Provide the [X, Y] coordinate of the cell's center where the given text is located.  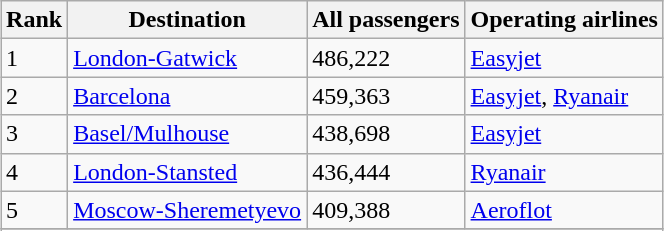
438,698 [386, 134]
Destination [188, 20]
1 [34, 58]
Aeroflot [564, 210]
Barcelona [188, 96]
Moscow-Sheremetyevo [188, 210]
Rank [34, 20]
4 [34, 172]
3 [34, 134]
Basel/Mulhouse [188, 134]
Easyjet, Ryanair [564, 96]
Operating airlines [564, 20]
5 [34, 210]
486,222 [386, 58]
London-Gatwick [188, 58]
2 [34, 96]
Ryanair [564, 172]
459,363 [386, 96]
London-Stansted [188, 172]
All passengers [386, 20]
436,444 [386, 172]
409,388 [386, 210]
